Identify which cell holds the provided text, then report its [x, y] central coordinate. 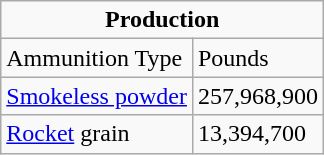
Pounds [258, 58]
Ammunition Type [97, 58]
Production [162, 20]
Smokeless powder [97, 96]
Rocket grain [97, 134]
257,968,900 [258, 96]
13,394,700 [258, 134]
